Detect which cell encompasses the target text, then output its (x, y) center coordinate. 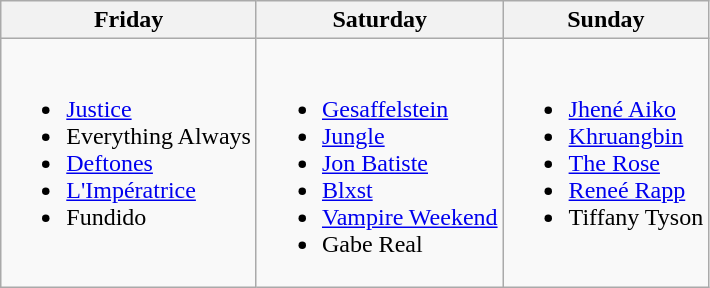
Friday (129, 20)
Saturday (380, 20)
Sunday (606, 20)
JusticeEverything AlwaysDeftonesL'ImpératriceFundido (129, 163)
GesaffelsteinJungleJon BatisteBlxstVampire WeekendGabe Real (380, 163)
Jhené AikoKhruangbinThe RoseReneé RappTiffany Tyson (606, 163)
